Output the [X, Y] coordinate of the center of the cell containing the given text.  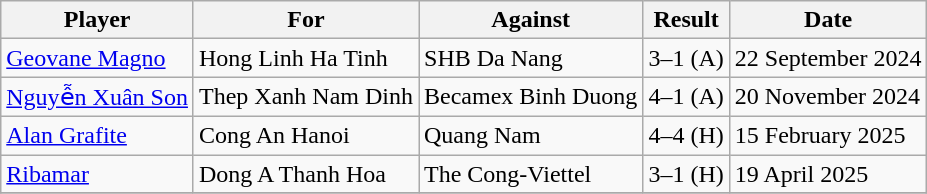
Date [828, 20]
Nguyễn Xuân Son [98, 97]
Result [686, 20]
15 February 2025 [828, 135]
Hong Linh Ha Tinh [306, 58]
4–1 (A) [686, 97]
3–1 (H) [686, 173]
SHB Da Nang [530, 58]
Becamex Binh Duong [530, 97]
3–1 (A) [686, 58]
Against [530, 20]
Thep Xanh Nam Dinh [306, 97]
Dong A Thanh Hoa [306, 173]
4–4 (H) [686, 135]
For [306, 20]
20 November 2024 [828, 97]
Cong An Hanoi [306, 135]
Ribamar [98, 173]
22 September 2024 [828, 58]
19 April 2025 [828, 173]
Quang Nam [530, 135]
Geovane Magno [98, 58]
Alan Grafite [98, 135]
Player [98, 20]
The Cong-Viettel [530, 173]
